Locate the cell with the specified text and output its [x, y] center coordinate. 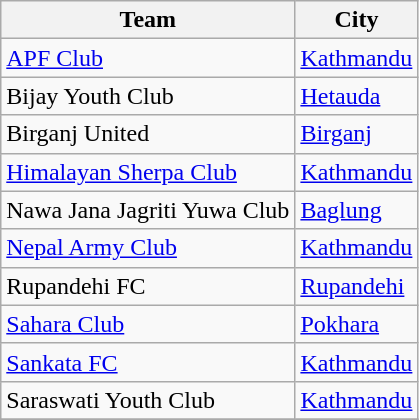
City [356, 20]
Nepal Army Club [148, 248]
Rupandehi [356, 286]
APF Club [148, 58]
Hetauda [356, 96]
Bijay Youth Club [148, 96]
Birganj United [148, 134]
Sankata FC [148, 362]
Rupandehi FC [148, 286]
Team [148, 20]
Saraswati Youth Club [148, 400]
Pokhara [356, 324]
Baglung [356, 210]
Himalayan Sherpa Club [148, 172]
Nawa Jana Jagriti Yuwa Club [148, 210]
Birganj [356, 134]
Sahara Club [148, 324]
